Search for the cell housing the specified text and yield its [X, Y] center coordinate. 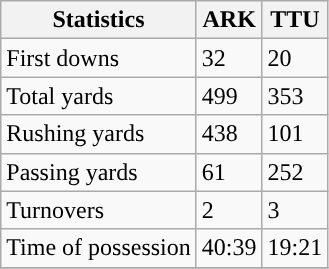
19:21 [295, 248]
Rushing yards [99, 134]
20 [295, 58]
61 [229, 172]
499 [229, 96]
3 [295, 210]
32 [229, 58]
Time of possession [99, 248]
First downs [99, 58]
Total yards [99, 96]
TTU [295, 20]
2 [229, 210]
353 [295, 96]
ARK [229, 20]
Passing yards [99, 172]
438 [229, 134]
101 [295, 134]
40:39 [229, 248]
Turnovers [99, 210]
252 [295, 172]
Statistics [99, 20]
